Capture the cell that displays the provided text and extract its (X, Y) central coordinate. 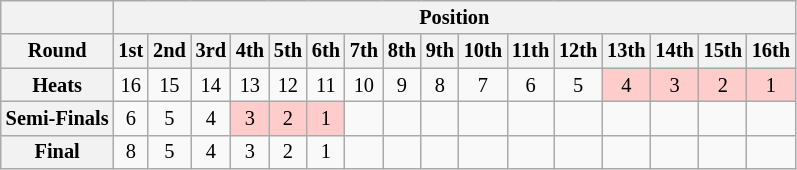
13 (250, 85)
Final (58, 152)
12th (578, 51)
7 (483, 85)
7th (364, 51)
16 (132, 85)
9th (440, 51)
16th (771, 51)
5th (288, 51)
9 (402, 85)
10th (483, 51)
3rd (211, 51)
15 (170, 85)
10 (364, 85)
14 (211, 85)
Semi-Finals (58, 118)
11 (326, 85)
6th (326, 51)
Heats (58, 85)
15th (723, 51)
Position (455, 17)
Round (58, 51)
8th (402, 51)
1st (132, 51)
13th (626, 51)
2nd (170, 51)
12 (288, 85)
4th (250, 51)
11th (530, 51)
14th (674, 51)
